Return [x, y] of the center of cell containing provided text 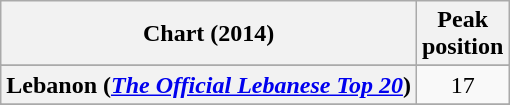
17 [462, 85]
Chart (2014) [209, 34]
Lebanon (The Official Lebanese Top 20) [209, 85]
Peakposition [462, 34]
